Scan for the cell matching the given text and deliver its [X, Y] coordinate at center. 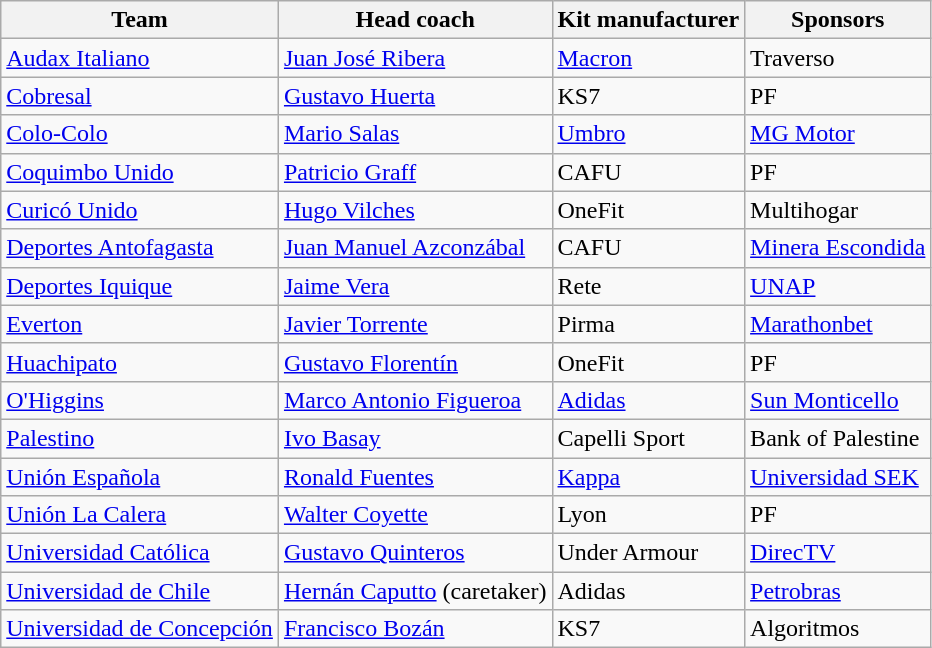
O'Higgins [140, 400]
Coquimbo Unido [140, 172]
Curicó Unido [140, 210]
Deportes Iquique [140, 286]
Hernán Caputto (caretaker) [415, 591]
Cobresal [140, 96]
Rete [648, 286]
UNAP [838, 286]
Ronald Fuentes [415, 477]
Colo-Colo [140, 134]
Huachipato [140, 362]
Capelli Sport [648, 438]
Palestino [140, 438]
MG Motor [838, 134]
Walter Coyette [415, 515]
DirecTV [838, 553]
Multihogar [838, 210]
Javier Torrente [415, 324]
Minera Escondida [838, 248]
Macron [648, 58]
Jaime Vera [415, 286]
Sponsors [838, 20]
Sun Monticello [838, 400]
Gustavo Huerta [415, 96]
Juan José Ribera [415, 58]
Mario Salas [415, 134]
Pirma [648, 324]
Kit manufacturer [648, 20]
Universidad Católica [140, 553]
Juan Manuel Azconzábal [415, 248]
Gustavo Florentín [415, 362]
Universidad de Concepción [140, 629]
Marco Antonio Figueroa [415, 400]
Unión Española [140, 477]
Kappa [648, 477]
Patricio Graff [415, 172]
Marathonbet [838, 324]
Deportes Antofagasta [140, 248]
Algoritmos [838, 629]
Ivo Basay [415, 438]
Unión La Calera [140, 515]
Gustavo Quinteros [415, 553]
Traverso [838, 58]
Universidad SEK [838, 477]
Everton [140, 324]
Petrobras [838, 591]
Lyon [648, 515]
Under Armour [648, 553]
Team [140, 20]
Bank of Palestine [838, 438]
Audax Italiano [140, 58]
Universidad de Chile [140, 591]
Umbro [648, 134]
Francisco Bozán [415, 629]
Head coach [415, 20]
Hugo Vilches [415, 210]
